Return the [X, Y] coordinate for the center point of the cell that contains the specified text.  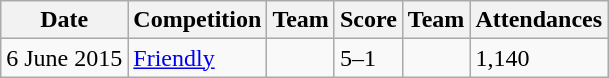
Score [368, 20]
6 June 2015 [64, 58]
Attendances [539, 20]
5–1 [368, 58]
1,140 [539, 58]
Date [64, 20]
Friendly [198, 58]
Competition [198, 20]
